Search for the cell housing the specified text and yield its (x, y) center coordinate. 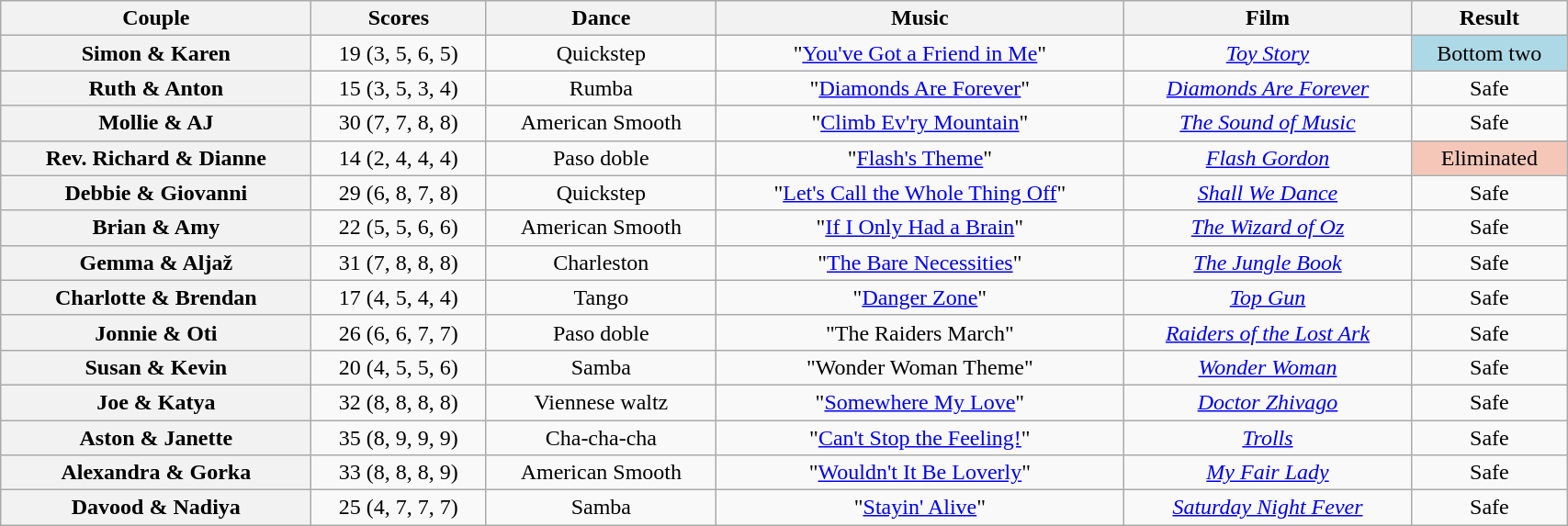
"Let's Call the Whole Thing Off" (920, 193)
25 (4, 7, 7, 7) (399, 508)
Shall We Dance (1268, 193)
Raiders of the Lost Ark (1268, 332)
Mollie & AJ (156, 123)
33 (8, 8, 8, 9) (399, 473)
Couple (156, 18)
"The Bare Necessities" (920, 263)
31 (7, 8, 8, 8) (399, 263)
15 (3, 5, 3, 4) (399, 88)
29 (6, 8, 7, 8) (399, 193)
Joe & Katya (156, 402)
Gemma & Aljaž (156, 263)
Rumba (601, 88)
"Stayin' Alive" (920, 508)
17 (4, 5, 4, 4) (399, 297)
"Can't Stop the Feeling!" (920, 438)
Music (920, 18)
35 (8, 9, 9, 9) (399, 438)
The Jungle Book (1268, 263)
Trolls (1268, 438)
"Climb Ev'ry Mountain" (920, 123)
Aston & Janette (156, 438)
Charlotte & Brendan (156, 297)
20 (4, 5, 5, 6) (399, 367)
Doctor Zhivago (1268, 402)
Viennese waltz (601, 402)
Susan & Kevin (156, 367)
"Danger Zone" (920, 297)
14 (2, 4, 4, 4) (399, 158)
Bottom two (1490, 53)
Film (1268, 18)
Saturday Night Fever (1268, 508)
Davood & Nadiya (156, 508)
"Somewhere My Love" (920, 402)
My Fair Lady (1268, 473)
"Diamonds Are Forever" (920, 88)
"Wonder Woman Theme" (920, 367)
"If I Only Had a Brain" (920, 228)
Charleston (601, 263)
32 (8, 8, 8, 8) (399, 402)
26 (6, 6, 7, 7) (399, 332)
Result (1490, 18)
Toy Story (1268, 53)
22 (5, 5, 6, 6) (399, 228)
Ruth & Anton (156, 88)
Jonnie & Oti (156, 332)
19 (3, 5, 6, 5) (399, 53)
Alexandra & Gorka (156, 473)
Dance (601, 18)
Eliminated (1490, 158)
"Flash's Theme" (920, 158)
Rev. Richard & Dianne (156, 158)
The Wizard of Oz (1268, 228)
Tango (601, 297)
Cha-cha-cha (601, 438)
"The Raiders March" (920, 332)
Wonder Woman (1268, 367)
Debbie & Giovanni (156, 193)
Brian & Amy (156, 228)
"You've Got a Friend in Me" (920, 53)
Flash Gordon (1268, 158)
Scores (399, 18)
Top Gun (1268, 297)
Diamonds Are Forever (1268, 88)
Simon & Karen (156, 53)
"Wouldn't It Be Loverly" (920, 473)
30 (7, 7, 8, 8) (399, 123)
The Sound of Music (1268, 123)
